Detect which cell encompasses the target text, then output its (x, y) center coordinate. 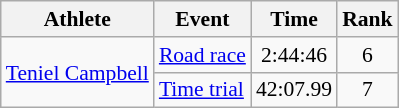
Time trial (202, 90)
Rank (368, 19)
Athlete (78, 19)
Time (294, 19)
6 (368, 55)
Road race (202, 55)
Event (202, 19)
42:07.99 (294, 90)
2:44:46 (294, 55)
Teniel Campbell (78, 72)
7 (368, 90)
